Provide the [x, y] coordinate of the cell's center where the given text is located.  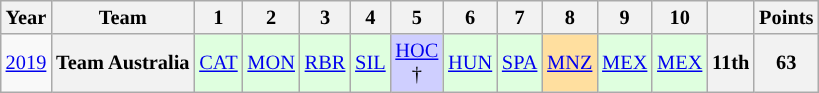
RBR [325, 63]
Team Australia [122, 63]
SPA [520, 63]
6 [470, 17]
MNZ [570, 63]
1 [218, 17]
9 [624, 17]
Team [122, 17]
8 [570, 17]
3 [325, 17]
Year [26, 17]
HUN [470, 63]
4 [370, 17]
11th [730, 63]
MON [272, 63]
5 [416, 17]
CAT [218, 63]
HOC† [416, 63]
7 [520, 17]
2019 [26, 63]
63 [786, 63]
2 [272, 17]
SIL [370, 63]
Points [786, 17]
10 [680, 17]
